Return the [x, y] coordinate for the center point of the cell that contains the specified text.  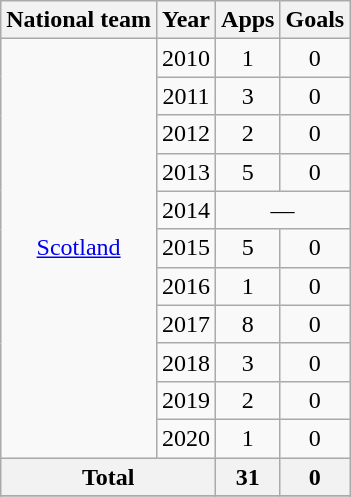
National team [79, 20]
2016 [186, 286]
— [283, 210]
2015 [186, 248]
2017 [186, 324]
2019 [186, 400]
2010 [186, 58]
2018 [186, 362]
Scotland [79, 248]
2020 [186, 438]
2012 [186, 134]
Year [186, 20]
8 [248, 324]
31 [248, 477]
2013 [186, 172]
2011 [186, 96]
2014 [186, 210]
Total [108, 477]
Goals [315, 20]
Apps [248, 20]
